From the cell containing the given text, extract its center point as [x, y] coordinate. 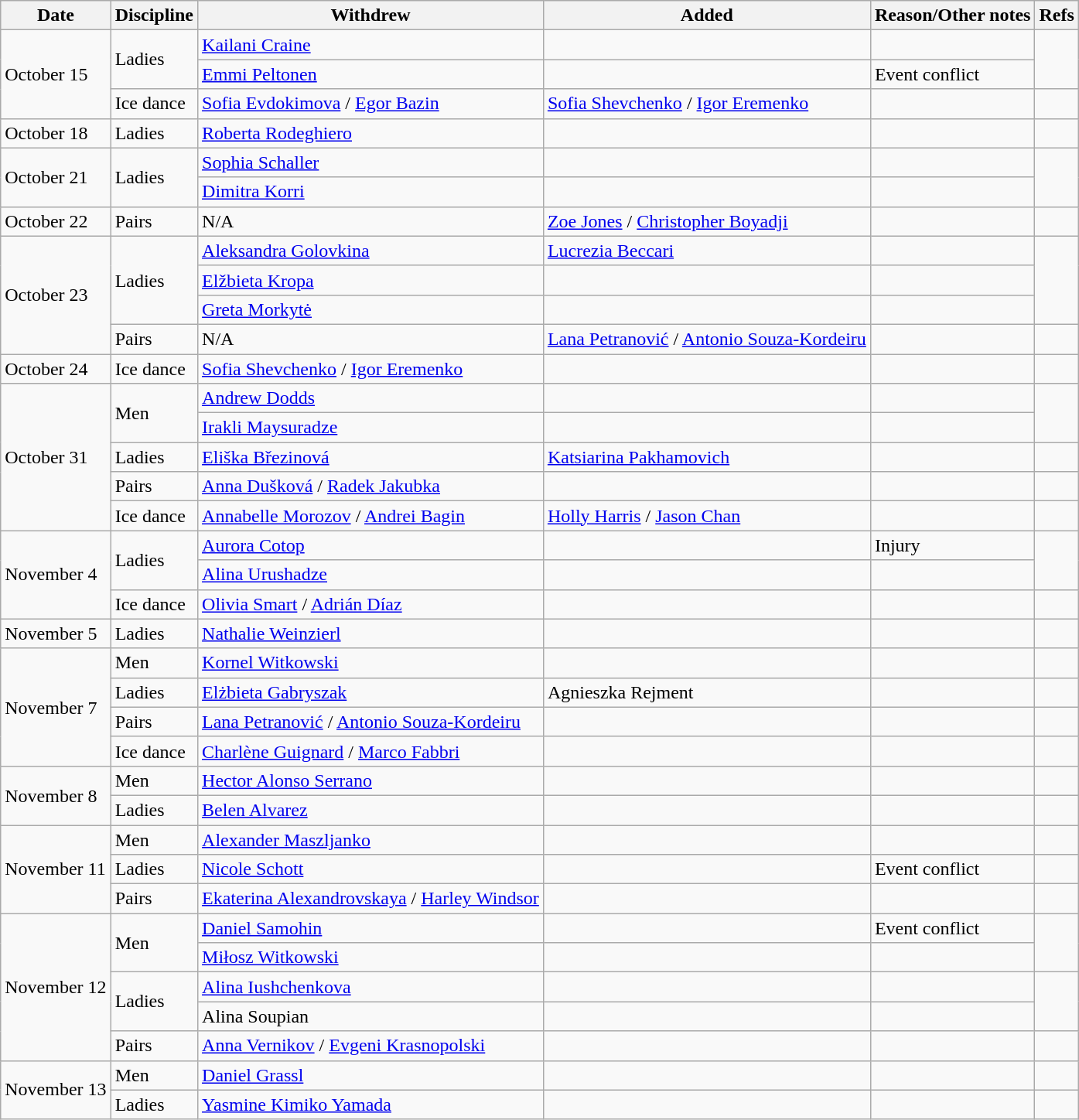
November 11 [56, 869]
Elžbieta Kropa [371, 280]
October 18 [56, 133]
November 12 [56, 987]
Andrew Dodds [371, 398]
November 13 [56, 1090]
Emmi Peltonen [371, 74]
Date [56, 15]
Injury [953, 545]
Discipline [154, 15]
Ekaterina Alexandrovskaya / Harley Windsor [371, 899]
Hector Alonso Serrano [371, 780]
Withdrew [371, 15]
Katsiarina Pakhamovich [707, 457]
Reason/Other notes [953, 15]
October 24 [56, 369]
Dimitra Korri [371, 192]
Alina Urushadze [371, 575]
Nathalie Weinzierl [371, 633]
November 4 [56, 575]
Sophia Schaller [371, 162]
Kailani Craine [371, 45]
Annabelle Morozov / Andrei Bagin [371, 516]
Anna Dušková / Radek Jakubka [371, 487]
Holly Harris / Jason Chan [707, 516]
Lucrezia Beccari [707, 251]
Irakli Maysuradze [371, 428]
Yasmine Kimiko Yamada [371, 1105]
Kornel Witkowski [371, 663]
Greta Morkytė [371, 309]
Aurora Cotop [371, 545]
October 31 [56, 457]
October 15 [56, 74]
Refs [1057, 15]
November 8 [56, 795]
Daniel Samohin [371, 928]
Sofia Evdokimova / Egor Bazin [371, 104]
Miłosz Witkowski [371, 958]
November 7 [56, 707]
October 22 [56, 221]
Anna Vernikov / Evgeni Krasnopolski [371, 1046]
Olivia Smart / Adrián Díaz [371, 604]
Elżbieta Gabryszak [371, 692]
Aleksandra Golovkina [371, 251]
Nicole Schott [371, 869]
Daniel Grassl [371, 1075]
Eliška Březinová [371, 457]
Belen Alvarez [371, 810]
October 21 [56, 177]
Agnieszka Rejment [707, 692]
Charlène Guignard / Marco Fabbri [371, 751]
October 23 [56, 295]
Roberta Rodeghiero [371, 133]
Alina Iushchenkova [371, 987]
Alina Soupian [371, 1016]
Alexander Maszljanko [371, 839]
November 5 [56, 633]
Zoe Jones / Christopher Boyadji [707, 221]
Added [707, 15]
